Pinpoint the cell where the given text exists, returning its (X, Y) midpoint coordinate. 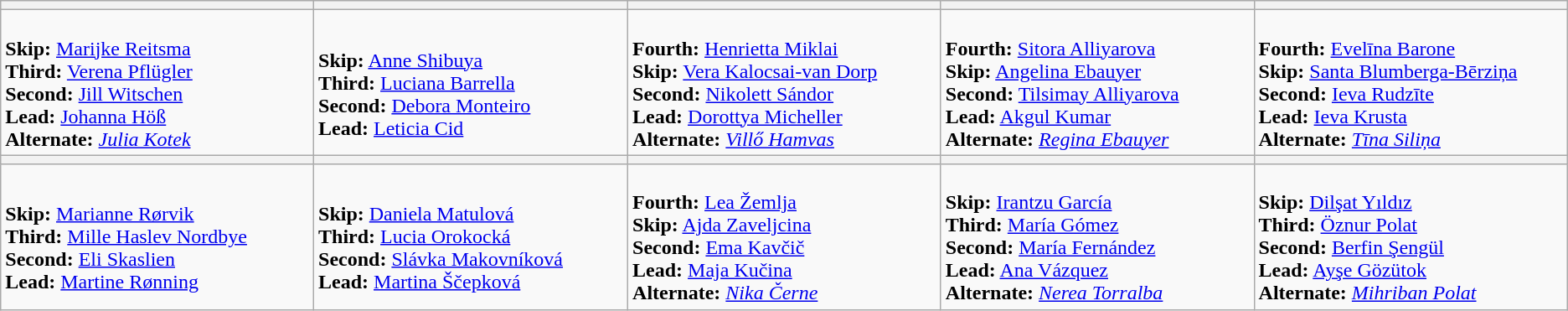
Skip: Marianne Rørvik Third: Mille Haslev Nordbye Second: Eli Skaslien Lead: Martine Rønning (157, 236)
Skip: Daniela Matulová Third: Lucia Orokocká Second: Slávka Makovníková Lead: Martina Ščepková (471, 236)
Skip: Anne Shibuya Third: Luciana Barrella Second: Debora Monteiro Lead: Leticia Cid (471, 82)
Skip: Marijke Reitsma Third: Verena Pflügler Second: Jill Witschen Lead: Johanna Höß Alternate: Julia Kotek (157, 82)
Fourth: Henrietta Miklai Skip: Vera Kalocsai-van Dorp Second: Nikolett Sándor Lead: Dorottya Micheller Alternate: Villő Hamvas (785, 82)
Fourth: Lea Žemlja Skip: Ajda Zaveljcina Second: Ema Kavčič Lead: Maja Kučina Alternate: Nika Černe (785, 236)
Fourth: Sitora Alliyarova Skip: Angelina Ebauyer Second: Tilsimay Alliyarova Lead: Akgul Kumar Alternate: Regina Ebauyer (1097, 82)
Fourth: Evelīna Barone Skip: Santa Blumberga-Bērziņa Second: Ieva Rudzīte Lead: Ieva Krusta Alternate: Tīna Siliņa (1411, 82)
Skip: Irantzu García Third: María Gómez Second: María Fernández Lead: Ana Vázquez Alternate: Nerea Torralba (1097, 236)
Skip: Dilşat Yıldız Third: Öznur Polat Second: Berfin Şengül Lead: Ayşe Gözütok Alternate: Mihriban Polat (1411, 236)
